For the text-containing cell, return its midpoint in (x, y) coordinate format. 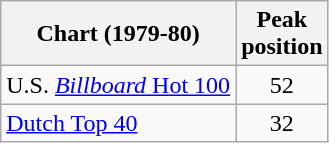
Peakposition (282, 34)
32 (282, 123)
Dutch Top 40 (118, 123)
52 (282, 85)
Chart (1979-80) (118, 34)
U.S. Billboard Hot 100 (118, 85)
